Identify which cell holds the provided text, then report its (x, y) central coordinate. 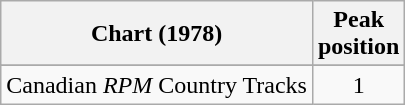
Peakposition (358, 34)
Chart (1978) (157, 34)
Canadian RPM Country Tracks (157, 85)
1 (358, 85)
